Determine the (X, Y) coordinate at the center of the cell enclosing the given text.  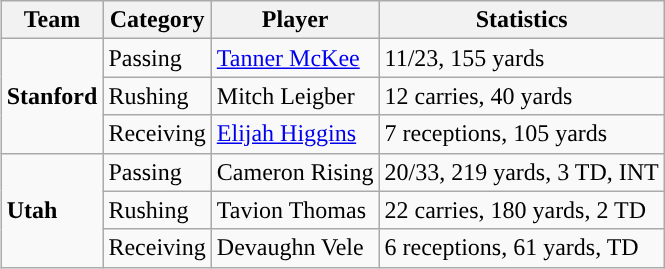
Cameron Rising (295, 172)
Stanford (52, 96)
22 carries, 180 yards, 2 TD (522, 210)
Tavion Thomas (295, 210)
Devaughn Vele (295, 248)
Mitch Leigber (295, 96)
6 receptions, 61 yards, TD (522, 248)
12 carries, 40 yards (522, 96)
Tanner McKee (295, 58)
Statistics (522, 20)
7 receptions, 105 yards (522, 134)
Elijah Higgins (295, 134)
20/33, 219 yards, 3 TD, INT (522, 172)
Player (295, 20)
Team (52, 20)
Category (157, 20)
11/23, 155 yards (522, 58)
Utah (52, 210)
